Scan for the cell matching the given text and deliver its [x, y] coordinate at center. 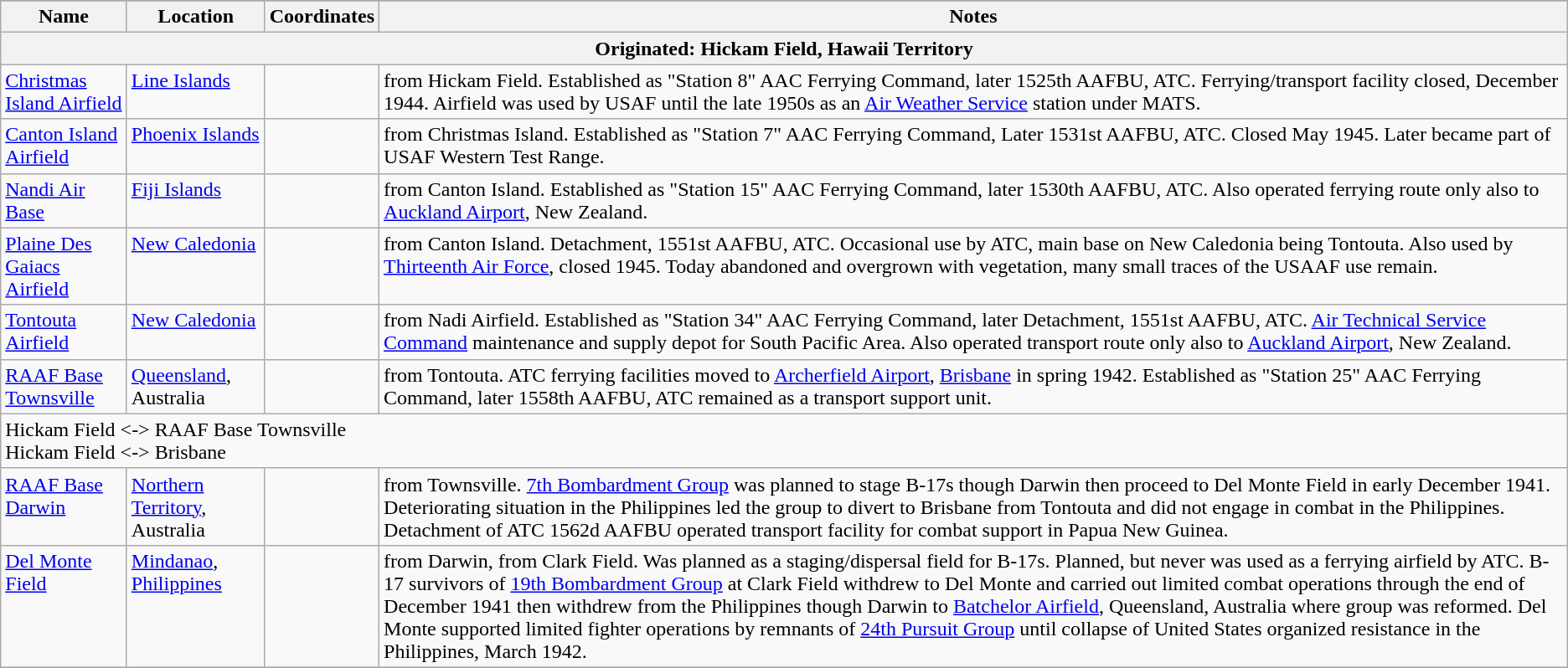
Name [64, 17]
Originated: Hickam Field, Hawaii Territory [784, 49]
Plaine Des Gaiacs Airfield [64, 266]
Queensland, Australia [196, 387]
Hickam Field <-> RAAF Base Townsville Hickam Field <-> Brisbane [784, 440]
Northern Territory, Australia [196, 506]
Location [196, 17]
Nandi Air Base [64, 201]
Line Islands [196, 92]
Canton Island Airfield [64, 146]
Del Monte Field [64, 606]
Phoenix Islands [196, 146]
Tontouta Airfield [64, 331]
Coordinates [322, 17]
Christmas Island Airfield [64, 92]
Notes [973, 17]
Fiji Islands [196, 201]
Mindanao, Philippines [196, 606]
RAAF Base Darwin [64, 506]
RAAF Base Townsville [64, 387]
